Identify which cell holds the provided text, then report its (x, y) central coordinate. 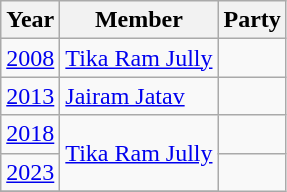
Jairam Jatav (139, 96)
Year (30, 20)
2023 (30, 172)
2018 (30, 134)
Party (252, 20)
2008 (30, 58)
Member (139, 20)
2013 (30, 96)
